Search for the cell housing the specified text and yield its [X, Y] center coordinate. 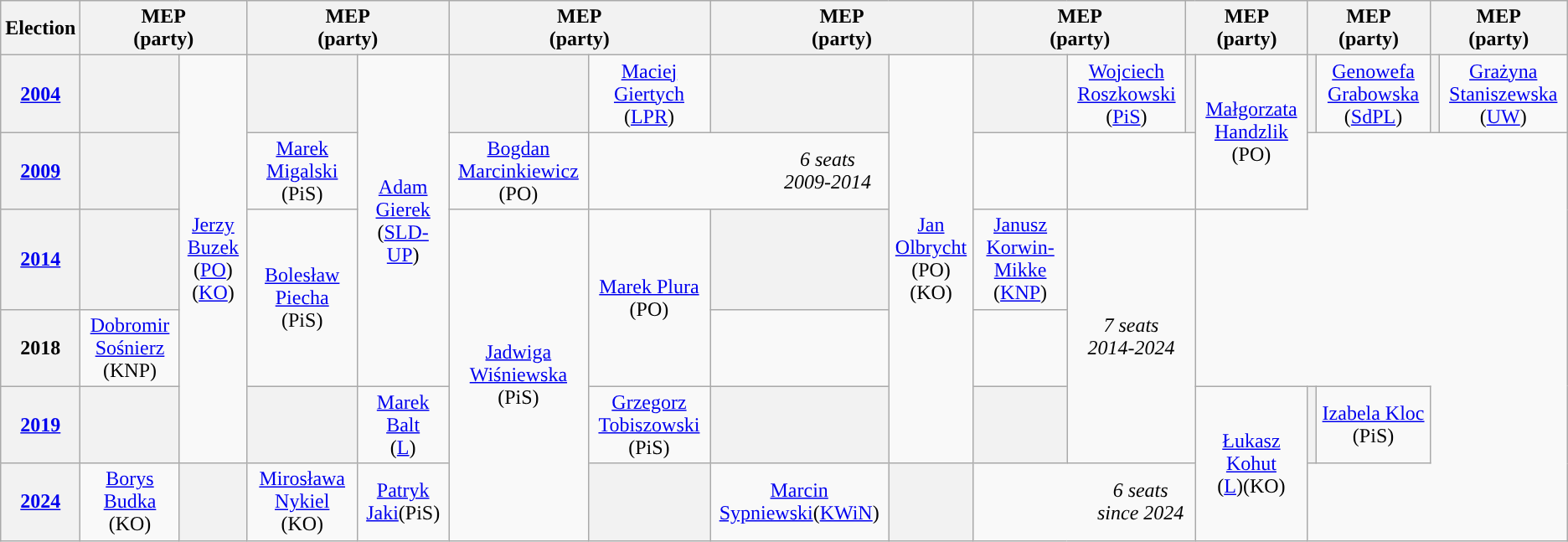
2004 [40, 94]
2019 [40, 425]
Marcin Sypniewski(KWiN) [799, 502]
Izabela Kloc(PiS) [1374, 425]
Jadwiga Wiśniewska(PiS) [519, 375]
6 seatssince 2024 [1140, 502]
2024 [40, 502]
Marek Migalski(PiS) [302, 171]
Małgorzata Handzlik(PO) [1251, 132]
6 seats2009-2014 [828, 171]
Election [40, 28]
Adam Gierek(SLD-UP) [404, 221]
Patryk Jaki(PiS) [404, 502]
Borys Budka (KO) [130, 502]
Marek Balt(L) [404, 425]
Wojciech Roszkowski(PiS) [1127, 94]
Genowefa Grabowska(SdPL) [1374, 94]
Grzegorz Tobiszowski(PiS) [649, 425]
Grażyna Staniszewska(UW) [1503, 94]
Łukasz Kohut(L)(KO) [1251, 463]
Jan Olbrycht(PO)(KO) [931, 260]
Bogdan Marcinkiewicz(PO) [519, 171]
Jerzy Buzek(PO)(KO) [213, 260]
Maciej Giertych(LPR) [649, 94]
Marek Plura(PO) [649, 298]
2014 [40, 260]
Dobromir Sośnierz(KNP) [130, 348]
7 seats2014-2024 [1131, 337]
Mirosława Nykiel (KO) [302, 502]
Janusz Korwin-Mikke(KNP) [1020, 260]
Bolesław Piecha(PiS) [302, 298]
2009 [40, 171]
2018 [40, 348]
